Output the [X, Y] coordinate of the center of the cell containing the given text.  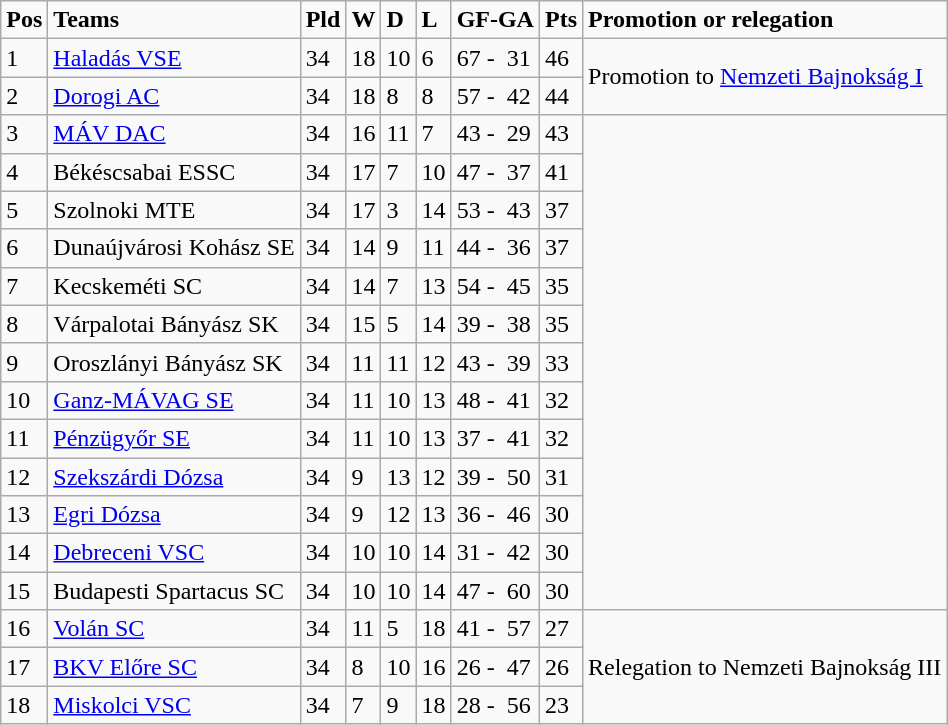
L [434, 20]
57 - 42 [495, 96]
Miskolci VSC [174, 705]
Kecskeméti SC [174, 286]
48 - 41 [495, 400]
2 [24, 96]
1 [24, 58]
MÁV DAC [174, 134]
Szolnoki MTE [174, 210]
47 - 60 [495, 591]
39 - 50 [495, 477]
41 [560, 172]
31 [560, 477]
Haladás VSE [174, 58]
37 - 41 [495, 438]
GF-GA [495, 20]
41 - 57 [495, 629]
Dorogi AC [174, 96]
Ganz-MÁVAG SE [174, 400]
47 - 37 [495, 172]
31 - 42 [495, 553]
Budapesti Spartacus SC [174, 591]
26 - 47 [495, 667]
43 - 29 [495, 134]
Pts [560, 20]
Promotion or relegation [765, 20]
Várpalotai Bányász SK [174, 324]
Relegation to Nemzeti Bajnokság III [765, 667]
Pld [323, 20]
D [398, 20]
33 [560, 362]
67 - 31 [495, 58]
Dunaújvárosi Kohász SE [174, 248]
BKV Előre SC [174, 667]
28 - 56 [495, 705]
54 - 45 [495, 286]
44 [560, 96]
Teams [174, 20]
Debreceni VSC [174, 553]
43 [560, 134]
Békéscsabai ESSC [174, 172]
Oroszlányi Bányász SK [174, 362]
44 - 36 [495, 248]
Pénzügyőr SE [174, 438]
43 - 39 [495, 362]
Szekszárdi Dózsa [174, 477]
23 [560, 705]
27 [560, 629]
Pos [24, 20]
53 - 43 [495, 210]
26 [560, 667]
W [364, 20]
Promotion to Nemzeti Bajnokság I [765, 77]
Volán SC [174, 629]
Egri Dózsa [174, 515]
39 - 38 [495, 324]
46 [560, 58]
4 [24, 172]
36 - 46 [495, 515]
